Search for the cell housing the specified text and yield its (X, Y) center coordinate. 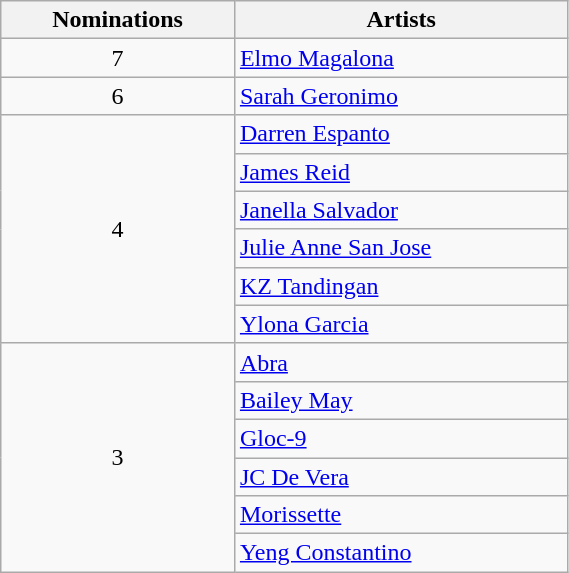
3 (118, 457)
Morissette (401, 515)
Darren Espanto (401, 134)
James Reid (401, 172)
Artists (401, 20)
6 (118, 96)
Abra (401, 362)
Gloc-9 (401, 438)
Janella Salvador (401, 210)
4 (118, 229)
Bailey May (401, 400)
KZ Tandingan (401, 286)
Sarah Geronimo (401, 96)
Julie Anne San Jose (401, 248)
Ylona Garcia (401, 324)
JC De Vera (401, 477)
Yeng Constantino (401, 553)
Elmo Magalona (401, 58)
7 (118, 58)
Nominations (118, 20)
